Pinpoint the cell where the given text exists, returning its [X, Y] midpoint coordinate. 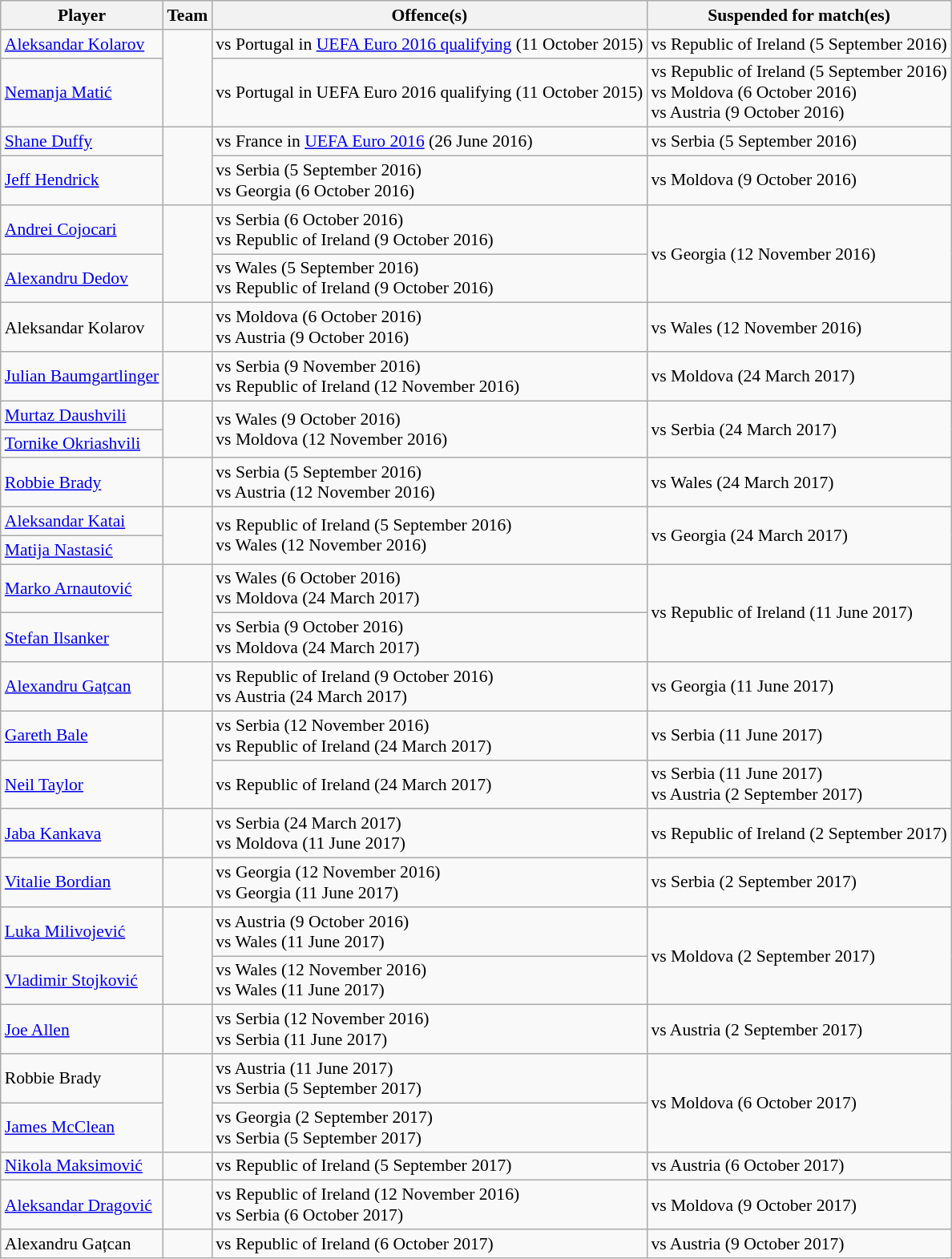
Player [82, 15]
vs Wales (12 November 2016) [798, 327]
Shane Duffy [82, 142]
vs Serbia (11 June 2017)vs Austria (2 September 2017) [798, 784]
Neil Taylor [82, 784]
vs Moldova (2 September 2017) [798, 956]
vs Serbia (11 June 2017) [798, 736]
Aleksandar Katai [82, 522]
Team [188, 15]
James McClean [82, 1127]
vs Republic of Ireland (11 June 2017) [798, 613]
vs Republic of Ireland (5 September 2016) vs Wales (12 November 2016) [430, 535]
vs Georgia (12 November 2016) vs Georgia (11 June 2017) [430, 883]
vs Serbia (12 November 2016) vs Republic of Ireland (24 March 2017) [430, 736]
Joe Allen [82, 1029]
vs Moldova (6 October 2017) [798, 1103]
vs Republic of Ireland (5 September 2017) [430, 1166]
vs Wales (9 October 2016) vs Moldova (12 November 2016) [430, 430]
vs Georgia (24 March 2017) [798, 535]
Murtaz Daushvili [82, 415]
Vitalie Bordian [82, 883]
Nemanja Matić [82, 93]
vs Republic of Ireland (9 October 2016) vs Austria (24 March 2017) [430, 686]
vs Serbia (5 September 2016) vs Georgia (6 October 2016) [430, 181]
vs Republic of Ireland (12 November 2016) vs Serbia (6 October 2017) [430, 1205]
vs Serbia (12 November 2016) vs Serbia (11 June 2017) [430, 1029]
Marko Arnautović [82, 588]
Stefan Ilsanker [82, 638]
vs Moldova (9 October 2017) [798, 1205]
vs Moldova (9 October 2016) [798, 181]
Offence(s) [430, 15]
vs Moldova (24 March 2017) [798, 377]
Andrei Cojocari [82, 229]
vs Wales (5 September 2016) vs Republic of Ireland (9 October 2016) [430, 279]
Matija Nastasić [82, 550]
Aleksandar Dragović [82, 1205]
Vladimir Stojković [82, 981]
vs Serbia (9 October 2016) vs Moldova (24 March 2017) [430, 638]
vs Wales (6 October 2016) vs Moldova (24 March 2017) [430, 588]
vs Serbia (24 March 2017) vs Moldova (11 June 2017) [430, 833]
Luka Milivojević [82, 931]
vs Republic of Ireland (2 September 2017) [798, 833]
vs Georgia (12 November 2016) [798, 254]
vs Wales (12 November 2016) vs Wales (11 June 2017) [430, 981]
vs Republic of Ireland (6 October 2017) [430, 1244]
vs Serbia (5 September 2016) vs Austria (12 November 2016) [430, 482]
Alexandru Dedov [82, 279]
vs Moldova (6 October 2016) vs Austria (9 October 2016) [430, 327]
vs Serbia (2 September 2017) [798, 883]
vs Republic of Ireland (5 September 2016)vs Moldova (6 October 2016)vs Austria (9 October 2016) [798, 93]
Gareth Bale [82, 736]
vs Georgia (11 June 2017) [798, 686]
vs Serbia (9 November 2016) vs Republic of Ireland (12 November 2016) [430, 377]
Tornike Okriashvili [82, 444]
Jaba Kankava [82, 833]
vs Austria (11 June 2017) vs Serbia (5 September 2017) [430, 1079]
vs Republic of Ireland (24 March 2017) [430, 784]
vs Austria (6 October 2017) [798, 1166]
vs Wales (24 March 2017) [798, 482]
Jeff Hendrick [82, 181]
vs Georgia (2 September 2017) vs Serbia (5 September 2017) [430, 1127]
vs Serbia (24 March 2017) [798, 430]
vs Serbia (6 October 2016) vs Republic of Ireland (9 October 2016) [430, 229]
Julian Baumgartlinger [82, 377]
vs Republic of Ireland (5 September 2016) [798, 44]
vs Austria (9 October 2017) [798, 1244]
Nikola Maksimović [82, 1166]
vs Austria (2 September 2017) [798, 1029]
vs France in UEFA Euro 2016 (26 June 2016) [430, 142]
vs Austria (9 October 2016) vs Wales (11 June 2017) [430, 931]
vs Serbia (5 September 2016) [798, 142]
Suspended for match(es) [798, 15]
